Locate the cell with the specified text and output its [x, y] center coordinate. 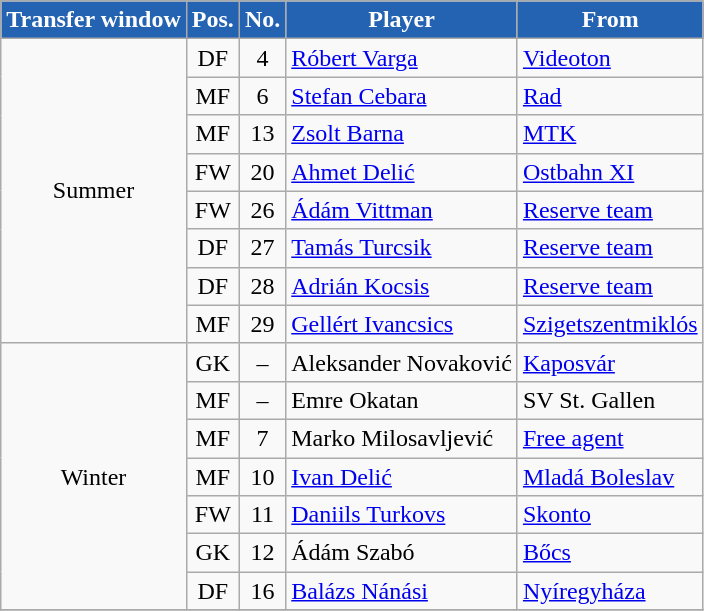
Winter [94, 476]
Videoton [610, 58]
Skonto [610, 515]
MTK [610, 134]
Transfer window [94, 20]
7 [262, 438]
Aleksander Novaković [402, 362]
No. [262, 20]
Ivan Delić [402, 477]
Stefan Cebara [402, 96]
4 [262, 58]
Marko Milosavljević [402, 438]
SV St. Gallen [610, 400]
Mladá Boleslav [610, 477]
Balázs Nánási [402, 591]
12 [262, 553]
13 [262, 134]
6 [262, 96]
Gellért Ivancsics [402, 324]
11 [262, 515]
Bőcs [610, 553]
Nyíregyháza [610, 591]
Pos. [212, 20]
20 [262, 172]
Kaposvár [610, 362]
16 [262, 591]
Rad [610, 96]
27 [262, 248]
Ahmet Delić [402, 172]
Zsolt Barna [402, 134]
Tamás Turcsik [402, 248]
Free agent [610, 438]
Emre Okatan [402, 400]
Adrián Kocsis [402, 286]
Róbert Varga [402, 58]
Summer [94, 191]
Ádám Vittman [402, 210]
29 [262, 324]
Szigetszentmiklós [610, 324]
Player [402, 20]
26 [262, 210]
10 [262, 477]
From [610, 20]
Ádám Szabó [402, 553]
Daniils Turkovs [402, 515]
Ostbahn XI [610, 172]
28 [262, 286]
